Search for the cell housing the specified text and yield its (x, y) center coordinate. 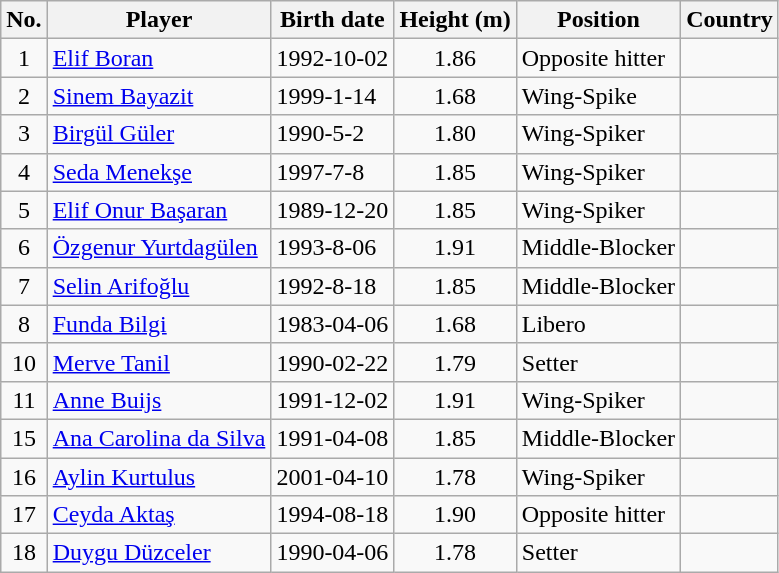
Ana Carolina da Silva (159, 438)
Wing-Spike (598, 96)
4 (24, 172)
1.86 (455, 58)
11 (24, 400)
1993-8-06 (332, 248)
Ceyda Aktaş (159, 515)
Elif Onur Başaran (159, 210)
Position (598, 20)
Selin Arifoğlu (159, 286)
Birgül Güler (159, 134)
Libero (598, 324)
1.80 (455, 134)
1992-10-02 (332, 58)
1989-12-20 (332, 210)
1 (24, 58)
1.90 (455, 515)
Merve Tanil (159, 362)
1994-08-18 (332, 515)
2001-04-10 (332, 477)
7 (24, 286)
Sinem Bayazit (159, 96)
16 (24, 477)
Funda Bilgi (159, 324)
15 (24, 438)
10 (24, 362)
3 (24, 134)
Birth date (332, 20)
17 (24, 515)
Aylin Kurtulus (159, 477)
Country (730, 20)
1991-12-02 (332, 400)
Seda Menekşe (159, 172)
Anne Buijs (159, 400)
1992-8-18 (332, 286)
Özgenur Yurtdagülen (159, 248)
1990-04-06 (332, 553)
8 (24, 324)
18 (24, 553)
1991-04-08 (332, 438)
1990-5-2 (332, 134)
Height (m) (455, 20)
Duygu Düzceler (159, 553)
1.79 (455, 362)
Player (159, 20)
5 (24, 210)
1983-04-06 (332, 324)
1990-02-22 (332, 362)
Elif Boran (159, 58)
6 (24, 248)
1997-7-8 (332, 172)
1999-1-14 (332, 96)
2 (24, 96)
No. (24, 20)
